Identify which cell holds the provided text, then report its [X, Y] central coordinate. 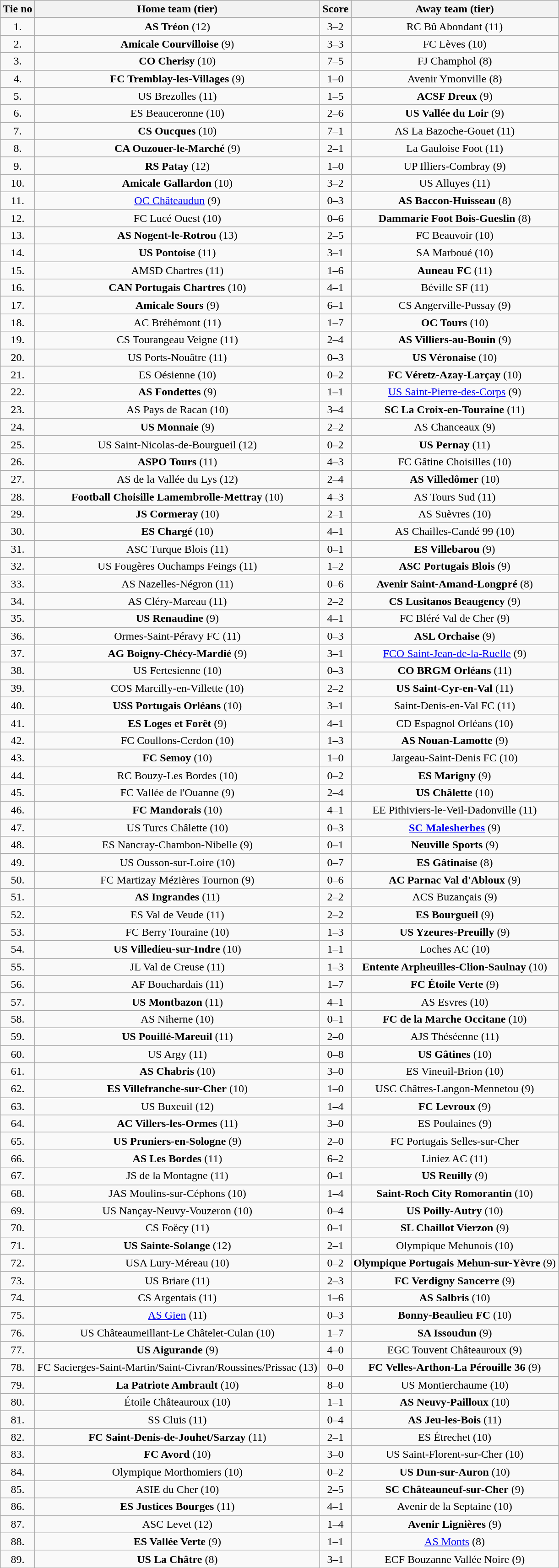
2. [17, 44]
CS Oucques (10) [178, 131]
US Reuilly (9) [455, 1176]
AS Tréon (12) [178, 27]
22. [17, 392]
Amicale Sours (9) [178, 305]
USA Lury-Méreau (10) [178, 1263]
16. [17, 288]
ES Val de Veude (11) [178, 915]
US Vallée du Loir (9) [455, 113]
CS Angerville-Pussay (9) [455, 305]
US Pruniers-en-Sologne (9) [178, 1141]
AS Gien (11) [178, 1315]
US Saint-Florent-sur-Cher (10) [455, 1455]
AJS Théséenne (11) [455, 1036]
43. [17, 758]
62. [17, 1089]
AS Nouan-Lamotte (9) [455, 740]
39. [17, 688]
28. [17, 496]
SC Malesherbes (9) [455, 828]
Home team (tier) [178, 9]
83. [17, 1455]
La Patriote Ambrault (10) [178, 1385]
50. [17, 880]
US Briare (11) [178, 1280]
44. [17, 776]
55. [17, 967]
ES Villefranche-sur-Cher (10) [178, 1089]
49. [17, 862]
3–3 [336, 44]
AS Jeu-les-Bois (11) [455, 1420]
33. [17, 584]
27. [17, 479]
FC Levroux (9) [455, 1106]
ES Loges et Forêt (9) [178, 723]
ASC Turque Blois (11) [178, 549]
87. [17, 1524]
AS Neuvy-Pailloux (10) [455, 1402]
47. [17, 828]
77. [17, 1350]
AS Ingrandes (11) [178, 897]
AC Villers-les-Ormes (11) [178, 1124]
CD Espagnol Orléans (10) [455, 723]
32. [17, 566]
ES Oésienne (10) [178, 375]
AS Baccon-Huisseau (8) [455, 200]
ASL Orchaise (9) [455, 636]
Football Choisille Lamembrolle-Mettray (10) [178, 496]
OC Châteaudun (9) [178, 200]
19. [17, 340]
US Pouillé-Mareuil (11) [178, 1036]
UP Illiers-Combray (9) [455, 166]
9. [17, 166]
US Pernay (11) [455, 444]
CS Tourangeau Veigne (11) [178, 340]
Jargeau-Saint-Denis FC (10) [455, 758]
6. [17, 113]
SA Marboué (10) [455, 253]
73. [17, 1280]
Auneau FC (11) [455, 270]
FC Lucé Ouest (10) [178, 218]
FC Vallée de l'Ouanne (9) [178, 793]
Olympique Mehunois (10) [455, 1245]
FC Bléré Val de Cher (9) [455, 619]
Saint-Roch City Romorantin (10) [455, 1193]
US Châlette (10) [455, 793]
48. [17, 845]
FC Avord (10) [178, 1455]
RC Bû Abondant (11) [455, 27]
Ormes-Saint-Péravy FC (11) [178, 636]
AS Nazelles-Négron (11) [178, 584]
ES Villebarou (9) [455, 549]
60. [17, 1054]
US Alluyes (11) [455, 183]
US Monnaie (9) [178, 427]
53. [17, 932]
29. [17, 514]
OC Tours (10) [455, 323]
AS Nogent-le-Rotrou (13) [178, 236]
AS Cléry-Mareau (11) [178, 601]
FCO Saint-Jean-de-la-Ruelle (9) [455, 653]
US Saint-Cyr-en-Val (11) [455, 688]
51. [17, 897]
88. [17, 1541]
23. [17, 410]
ASC Portugais Blois (9) [455, 566]
30. [17, 532]
SC Châteauneuf-sur-Cher (9) [455, 1489]
42. [17, 740]
AS Villedômer (10) [455, 479]
36. [17, 636]
Olympique Portugais Mehun-sur-Yèvre (9) [455, 1263]
ES Poulaines (9) [455, 1124]
4–0 [336, 1350]
AS Chailles-Candé 99 (10) [455, 532]
FC Berry Touraine (10) [178, 932]
ES Bourgueil (9) [455, 915]
56. [17, 984]
Neuville Sports (9) [455, 845]
59. [17, 1036]
US Véronaise (10) [455, 357]
FC Étoile Verte (9) [455, 984]
1–2 [336, 566]
AC Parnac Val d'Abloux (9) [455, 880]
67. [17, 1176]
USS Portugais Orléans (10) [178, 706]
46. [17, 810]
40. [17, 706]
FC Verdigny Sancerre (9) [455, 1280]
24. [17, 427]
SA Issoudun (9) [455, 1333]
58. [17, 1019]
AS Pays de Racan (10) [178, 410]
AS de la Vallée du Lys (12) [178, 479]
ES Justices Bourges (11) [178, 1507]
38. [17, 671]
54. [17, 949]
78. [17, 1368]
ASIE du Cher (10) [178, 1489]
34. [17, 601]
6–1 [336, 305]
5. [17, 96]
Bonny-Beaulieu FC (10) [455, 1315]
26. [17, 462]
US Yzeures-Preuilly (9) [455, 932]
US Fougères Ouchamps Feings (11) [178, 566]
57. [17, 1002]
0–7 [336, 862]
89. [17, 1559]
FC Véretz-Azay-Larçay (10) [455, 375]
FC Gâtine Choisilles (10) [455, 462]
US Aigurande (9) [178, 1350]
Dammarie Foot Bois-Gueslin (8) [455, 218]
CS Argentais (11) [178, 1298]
37. [17, 653]
US Châteaumeillant-Le Châtelet-Culan (10) [178, 1333]
FC Tremblay-les-Villages (9) [178, 79]
Score [336, 9]
CO BRGM Orléans (11) [455, 671]
63. [17, 1106]
CO Cherisy (10) [178, 61]
Liniez AC (11) [455, 1158]
FC Mandorais (10) [178, 810]
US Ousson-sur-Loire (10) [178, 862]
SL Chaillot Vierzon (9) [455, 1228]
Saint-Denis-en-Val FC (11) [455, 706]
AS Chanceaux (9) [455, 427]
CA Ouzouer-le-Marché (9) [178, 148]
ASPO Tours (11) [178, 462]
3. [17, 61]
45. [17, 793]
US Turcs Châlette (10) [178, 828]
US Pontoise (11) [178, 253]
ES Nancray-Chambon-Nibelle (9) [178, 845]
ES Vallée Verte (9) [178, 1541]
US La Châtre (8) [178, 1559]
AS Chabris (10) [178, 1072]
76. [17, 1333]
35. [17, 619]
86. [17, 1507]
CS Foëcy (11) [178, 1228]
0–8 [336, 1054]
EE Pithiviers-le-Veil-Dadonville (11) [455, 810]
2–3 [336, 1280]
AS Les Bordes (11) [178, 1158]
RS Patay (12) [178, 166]
11. [17, 200]
69. [17, 1211]
Béville SF (11) [455, 288]
SS Cluis (11) [178, 1420]
65. [17, 1141]
FC Sacierges-Saint-Martin/Saint-Civran/Roussines/Prissac (13) [178, 1368]
CAN Portugais Chartres (10) [178, 288]
FC Portugais Selles-sur-Cher [455, 1141]
La Gauloise Foot (11) [455, 148]
20. [17, 357]
7–1 [336, 131]
FJ Champhol (8) [455, 61]
2–6 [336, 113]
Avenir Ymonville (8) [455, 79]
US Dun-sur-Auron (10) [455, 1472]
FC Lèves (10) [455, 44]
US Renaudine (9) [178, 619]
AS La Bazoche-Gouet (11) [455, 131]
41. [17, 723]
AS Villiers-au-Bouin (9) [455, 340]
82. [17, 1437]
Away team (tier) [455, 9]
ACSF Dreux (9) [455, 96]
Entente Arpheuilles-Clion-Saulnay (10) [455, 967]
80. [17, 1402]
6–2 [336, 1158]
66. [17, 1158]
EGC Touvent Châteauroux (9) [455, 1350]
31. [17, 549]
61. [17, 1072]
US Villedieu-sur-Indre (10) [178, 949]
ACS Buzançais (9) [455, 897]
Amicale Gallardon (10) [178, 183]
US Ports-Nouâtre (11) [178, 357]
1–5 [336, 96]
US Brezolles (11) [178, 96]
JL Val de Creuse (11) [178, 967]
ES Beauceronne (10) [178, 113]
ASC Levet (12) [178, 1524]
US Fertesienne (10) [178, 671]
AMSD Chartres (11) [178, 270]
ECF Bouzanne Vallée Noire (9) [455, 1559]
8–0 [336, 1385]
US Montbazon (11) [178, 1002]
CS Lusitanos Beaugency (9) [455, 601]
US Poilly-Autry (10) [455, 1211]
RC Bouzy-Les Bordes (10) [178, 776]
1. [17, 27]
US Sainte-Solange (12) [178, 1245]
US Gâtines (10) [455, 1054]
64. [17, 1124]
14. [17, 253]
Amicale Courvilloise (9) [178, 44]
10. [17, 183]
Avenir de la Septaine (10) [455, 1507]
7–5 [336, 61]
AF Bouchardais (11) [178, 984]
FC de la Marche Occitane (10) [455, 1019]
AG Boigny-Chécy-Mardié (9) [178, 653]
COS Marcilly-en-Villette (10) [178, 688]
Étoile Châteauroux (10) [178, 1402]
US Buxeuil (12) [178, 1106]
AS Esvres (10) [455, 1002]
Avenir Saint-Amand-Longpré (8) [455, 584]
7. [17, 131]
68. [17, 1193]
SC La Croix-en-Touraine (11) [455, 410]
AC Bréhémont (11) [178, 323]
70. [17, 1228]
Olympique Morthomiers (10) [178, 1472]
79. [17, 1385]
18. [17, 323]
8. [17, 148]
USC Châtres-Langon-Mennetou (9) [455, 1089]
AS Tours Sud (11) [455, 496]
JS Cormeray (10) [178, 514]
4. [17, 79]
AS Niherne (10) [178, 1019]
Avenir Lignières (9) [455, 1524]
21. [17, 375]
13. [17, 236]
AS Monts (8) [455, 1541]
3–4 [336, 410]
ES Étrechet (10) [455, 1437]
FC Semoy (10) [178, 758]
US Montierchaume (10) [455, 1385]
0–0 [336, 1368]
JAS Moulins-sur-Céphons (10) [178, 1193]
ES Gâtinaise (8) [455, 862]
71. [17, 1245]
US Saint-Nicolas-de-Bourgueil (12) [178, 444]
84. [17, 1472]
AS Salbris (10) [455, 1298]
Loches AC (10) [455, 949]
ES Chargé (10) [178, 532]
72. [17, 1263]
FC Beauvoir (10) [455, 236]
25. [17, 444]
US Argy (11) [178, 1054]
FC Velles-Arthon-La Pérouille 36 (9) [455, 1368]
15. [17, 270]
AS Fondettes (9) [178, 392]
81. [17, 1420]
12. [17, 218]
JS de la Montagne (11) [178, 1176]
74. [17, 1298]
FC Saint-Denis-de-Jouhet/Sarzay (11) [178, 1437]
85. [17, 1489]
FC Coullons-Cerdon (10) [178, 740]
Tie no [17, 9]
ES Vineuil-Brion (10) [455, 1072]
52. [17, 915]
FC Martizay Mézières Tournon (9) [178, 880]
ES Marigny (9) [455, 776]
75. [17, 1315]
AS Suèvres (10) [455, 514]
17. [17, 305]
US Nançay-Neuvy-Vouzeron (10) [178, 1211]
US Saint-Pierre-des-Corps (9) [455, 392]
